Search for the cell housing the specified text and yield its [x, y] center coordinate. 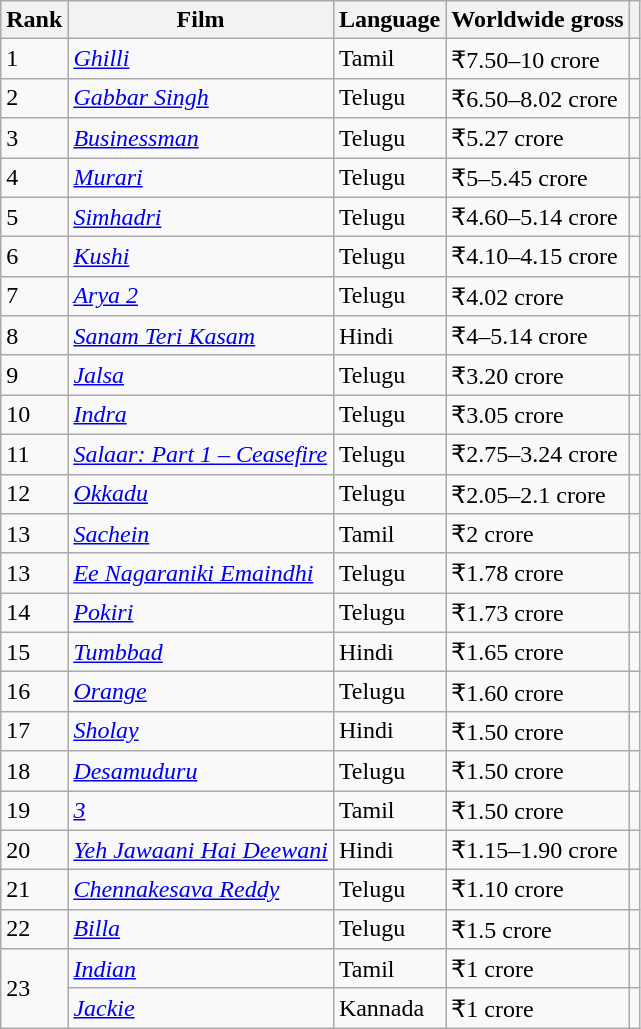
Yeh Jawaani Hai Deewani [201, 850]
6 [34, 257]
₹4–5.14 crore [538, 336]
Pokiri [201, 613]
1 [34, 59]
Murari [201, 178]
17 [34, 731]
Sholay [201, 731]
₹3.05 crore [538, 415]
20 [34, 850]
Jackie [201, 1008]
Ghilli [201, 59]
23 [34, 988]
7 [34, 296]
Arya 2 [201, 296]
₹4.02 crore [538, 296]
₹1.65 crore [538, 652]
₹6.50–8.02 crore [538, 98]
₹7.50–10 crore [538, 59]
₹2 crore [538, 534]
₹4.60–5.14 crore [538, 217]
Kannada [389, 1008]
Gabbar Singh [201, 98]
Sachein [201, 534]
11 [34, 454]
₹2.05–2.1 crore [538, 494]
Indra [201, 415]
Jalsa [201, 375]
₹3.20 crore [538, 375]
Kushi [201, 257]
Okkadu [201, 494]
₹1.73 crore [538, 613]
₹2.75–3.24 crore [538, 454]
Billa [201, 929]
Rank [34, 20]
₹1.78 crore [538, 573]
5 [34, 217]
9 [34, 375]
Chennakesava Reddy [201, 890]
8 [34, 336]
14 [34, 613]
₹1.15–1.90 crore [538, 850]
₹4.10–4.15 crore [538, 257]
₹5.27 crore [538, 138]
4 [34, 178]
Film [201, 20]
16 [34, 692]
Worldwide gross [538, 20]
₹1.10 crore [538, 890]
Desamuduru [201, 771]
Language [389, 20]
15 [34, 652]
Tumbbad [201, 652]
₹5–5.45 crore [538, 178]
19 [34, 810]
Simhadri [201, 217]
Sanam Teri Kasam [201, 336]
Ee Nagaraniki Emaindhi [201, 573]
22 [34, 929]
2 [34, 98]
₹1.5 crore [538, 929]
Orange [201, 692]
12 [34, 494]
Businessman [201, 138]
₹1.60 crore [538, 692]
Indian [201, 969]
10 [34, 415]
21 [34, 890]
Salaar: Part 1 – Ceasefire [201, 454]
18 [34, 771]
